For the text-containing cell, return its midpoint in (X, Y) coordinate format. 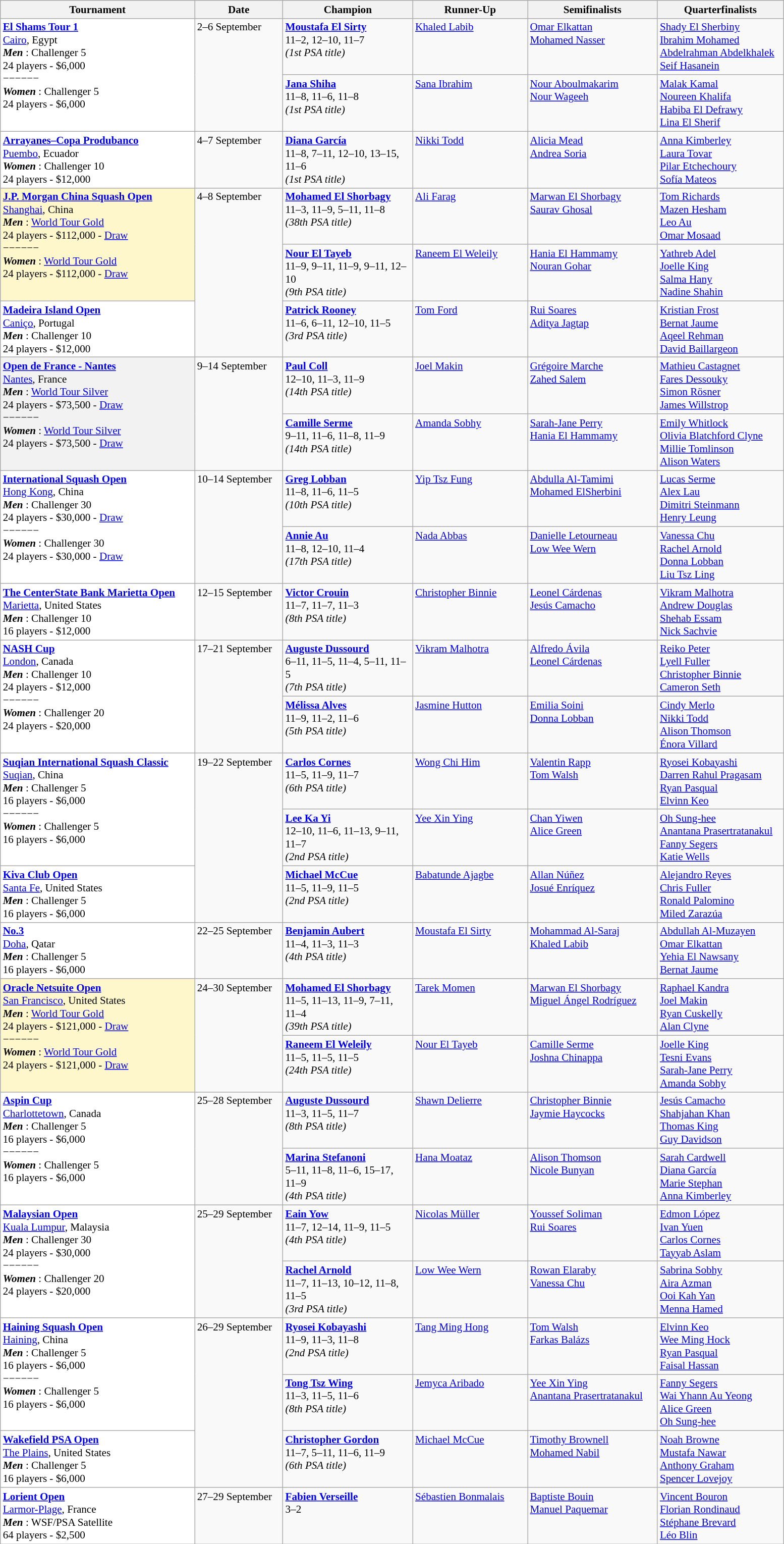
Shawn Delierre (470, 1120)
25–28 September (239, 1148)
Runner-Up (470, 9)
Kiva Club Open Santa Fe, United States Men : Challenger 516 players - $6,000 (98, 894)
Timothy Brownell Mohamed Nabil (592, 1459)
Christopher Binnie Jaymie Haycocks (592, 1120)
Emilia Soini Donna Lobban (592, 725)
Sarah-Jane Perry Hania El Hammamy (592, 442)
Alison Thomson Nicole Bunyan (592, 1177)
Edmon López Ivan Yuen Carlos Cornes Tayyab Aslam (720, 1233)
Diana García11–8, 7–11, 12–10, 13–15, 11–6(1st PSA title) (348, 159)
Yip Tsz Fung (470, 499)
Kristian Frost Bernat Jaume Aqeel Rehman David Baillargeon (720, 329)
Camille Serme Joshna Chinappa (592, 1063)
Vikram Malhotra (470, 668)
Vanessa Chu Rachel Arnold Donna Lobban Liu Tsz Ling (720, 555)
Amanda Sobhy (470, 442)
26–29 September (239, 1403)
Christopher Binnie (470, 612)
Sabrina Sobhy Aira Azman Ooi Kah Yan Menna Hamed (720, 1290)
Joelle King Tesni Evans Sarah-Jane Perry Amanda Sobhy (720, 1063)
19–22 September (239, 837)
Hania El Hammamy Nouran Gohar (592, 273)
Raneem El Weleily (470, 273)
17–21 September (239, 697)
4–7 September (239, 159)
Date (239, 9)
Sarah Cardwell Diana García Marie Stephan Anna Kimberley (720, 1177)
Danielle Letourneau Low Wee Wern (592, 555)
Auguste Dussourd6–11, 11–5, 11–4, 5–11, 11–5(7th PSA title) (348, 668)
Mélissa Alves11–9, 11–2, 11–6(5th PSA title) (348, 725)
Mohammad Al-Saraj Khaled Labib (592, 950)
Wakefield PSA Open The Plains, United States Men : Challenger 516 players - $6,000 (98, 1459)
Raneem El Weleily11–5, 11–5, 11–5(24th PSA title) (348, 1063)
Omar Elkattan Mohamed Nasser (592, 46)
Malaysian Open Kuala Lumpur, Malaysia Men : Challenger 3024 players - $30,000−−−−−− Women : Challenger 2024 players - $20,000 (98, 1261)
Abdullah Al-Muzayen Omar Elkattan Yehia El Nawsany Bernat Jaume (720, 950)
Jemyca Aribado (470, 1403)
Youssef Soliman Rui Soares (592, 1233)
Low Wee Wern (470, 1290)
Patrick Rooney11–6, 6–11, 12–10, 11–5(3rd PSA title) (348, 329)
Noah Browne Mustafa Nawar Anthony Graham Spencer Lovejoy (720, 1459)
Tournament (98, 9)
Moustafa El Sirty (470, 950)
Eain Yow11–7, 12–14, 11–9, 11–5(4th PSA title) (348, 1233)
Vikram Malhotra Andrew Douglas Shehab Essam Nick Sachvie (720, 612)
Aspin Cup Charlottetown, Canada Men : Challenger 516 players - $6,000−−−−−− Women : Challenger 516 players - $6,000 (98, 1148)
No.3 Doha, Qatar Men : Challenger 516 players - $6,000 (98, 950)
Rowan Elaraby Vanessa Chu (592, 1290)
Jana Shiha11–8, 11–6, 11–8(1st PSA title) (348, 103)
Marwan El Shorbagy Saurav Ghosal (592, 216)
Yathreb Adel Joelle King Salma Hany Nadine Shahin (720, 273)
Hana Moataz (470, 1177)
Joel Makin (470, 386)
Champion (348, 9)
Raphael Kandra Joel Makin Ryan Cuskelly Alan Clyne (720, 1007)
Quarterfinalists (720, 9)
Moustafa El Sirty11–2, 12–10, 11–7(1st PSA title) (348, 46)
Vincent Bouron Florian Rondinaud Stéphane Brevard Léo Blin (720, 1516)
Sébastien Bonmalais (470, 1516)
Arrayanes–Copa Produbanco Puembo, Ecuador Women : Challenger 1024 players - $12,000 (98, 159)
Lucas Serme Alex Lau Dimitri Steinmann Henry Leung (720, 499)
Camille Serme9–11, 11–6, 11–8, 11–9(14th PSA title) (348, 442)
Fabien Verseille3–2 (348, 1516)
Tom Walsh Farkas Balázs (592, 1346)
NASH Cup London, Canada Men : Challenger 1024 players - $12,000−−−−−− Women : Challenger 2024 players - $20,000 (98, 697)
The CenterState Bank Marietta Open Marietta, United States Men : Challenger 1016 players - $12,000 (98, 612)
Tarek Momen (470, 1007)
2–6 September (239, 75)
El Shams Tour 1 Cairo, Egypt Men : Challenger 524 players - $6,000−−−−−− Women : Challenger 524 players - $6,000 (98, 75)
Shady El Sherbiny Ibrahim Mohamed Abdelrahman Abdelkhalek Seif Hasanein (720, 46)
Nikki Todd (470, 159)
Alfredo Ávila Leonel Cárdenas (592, 668)
Malak Kamal Noureen Khalifa Habiba El Defrawy Lina El Sherif (720, 103)
Allan Núñez Josué Enríquez (592, 894)
Mohamed El Shorbagy11–5, 11–13, 11–9, 7–11, 11–4(39th PSA title) (348, 1007)
Fanny Segers Wai Yhann Au Yeong Alice Green Oh Sung-hee (720, 1403)
27–29 September (239, 1516)
Greg Lobban11–8, 11–6, 11–5(10th PSA title) (348, 499)
Benjamin Aubert11–4, 11–3, 11–3(4th PSA title) (348, 950)
Jasmine Hutton (470, 725)
Madeira Island Open Caniço, Portugal Men : Challenger 1024 players - $12,000 (98, 329)
Yee Xin Ying (470, 837)
Annie Au11–8, 12–10, 11–4(17th PSA title) (348, 555)
Auguste Dussourd11–3, 11–5, 11–7(8th PSA title) (348, 1120)
Lorient Open Larmor-Plage, France Men : WSF/PSA Satellite64 players - $2,500 (98, 1516)
Lee Ka Yi12–10, 11–6, 11–13, 9–11, 11–7(2nd PSA title) (348, 837)
Baptiste Bouin Manuel Paquemar (592, 1516)
Open de France - Nantes Nantes, France Men : World Tour Silver24 players - $73,500 - Draw−−−−−− Women : World Tour Silver24 players - $73,500 - Draw (98, 414)
Reiko Peter Lyell Fuller Christopher Binnie Cameron Seth (720, 668)
4–8 September (239, 273)
Rui Soares Aditya Jagtap (592, 329)
24–30 September (239, 1035)
Babatunde Ajagbe (470, 894)
Tang Ming Hong (470, 1346)
Alejandro Reyes Chris Fuller Ronald Palomino Miled Zarazúa (720, 894)
Michael McCue (470, 1459)
Ryosei Kobayashi Darren Rahul Pragasam Ryan Pasqual Elvinn Keo (720, 781)
22–25 September (239, 950)
Oh Sung-hee Anantana Prasertratanakul Fanny Segers Katie Wells (720, 837)
Carlos Cornes11–5, 11–9, 11–7(6th PSA title) (348, 781)
Tong Tsz Wing11–3, 11–5, 11–6(8th PSA title) (348, 1403)
Emily Whitlock Olivia Blatchford Clyne Millie Tomlinson Alison Waters (720, 442)
Tom Richards Mazen Hesham Leo Au Omar Mosaad (720, 216)
12–15 September (239, 612)
Nour El Tayeb (470, 1063)
International Squash Open Hong Kong, China Men : Challenger 3024 players - $30,000 - Draw−−−−−− Women : Challenger 3024 players - $30,000 - Draw (98, 527)
25–29 September (239, 1261)
Mathieu Castagnet Fares Dessouky Simon Rösner James Willstrop (720, 386)
Marwan El Shorbagy Miguel Ángel Rodríguez (592, 1007)
Rachel Arnold11–7, 11–13, 10–12, 11–8, 11–5(3rd PSA title) (348, 1290)
Nour Aboulmakarim Nour Wageeh (592, 103)
Jesús Camacho Shahjahan Khan Thomas King Guy Davidson (720, 1120)
Suqian International Squash Classic Suqian, China Men : Challenger 516 players - $6,000−−−−−− Women : Challenger 516 players - $6,000 (98, 809)
Nour El Tayeb11–9, 9–11, 11–9, 9–11, 12–10(9th PSA title) (348, 273)
Cindy Merlo Nikki Todd Alison Thomson Énora Villard (720, 725)
Ali Farag (470, 216)
Wong Chi Him (470, 781)
Chan Yiwen Alice Green (592, 837)
Yee Xin Ying Anantana Prasertratanakul (592, 1403)
Khaled Labib (470, 46)
Ryosei Kobayashi11–9, 11–3, 11–8(2nd PSA title) (348, 1346)
Valentin Rapp Tom Walsh (592, 781)
9–14 September (239, 414)
Leonel Cárdenas Jesús Camacho (592, 612)
Abdulla Al-Tamimi Mohamed ElSherbini (592, 499)
Marina Stefanoni5–11, 11–8, 11–6, 15–17, 11–9(4th PSA title) (348, 1177)
Victor Crouin11–7, 11–7, 11–3(8th PSA title) (348, 612)
Sana Ibrahim (470, 103)
Mohamed El Shorbagy11–3, 11–9, 5–11, 11–8(38th PSA title) (348, 216)
Anna Kimberley Laura Tovar Pilar Etchechoury Sofía Mateos (720, 159)
Elvinn Keo Wee Ming Hock Ryan Pasqual Faisal Hassan (720, 1346)
Grégoire Marche Zahed Salem (592, 386)
Haining Squash Open Haining, China Men : Challenger 516 players - $6,000−−−−−− Women : Challenger 516 players - $6,000 (98, 1374)
Paul Coll12–10, 11–3, 11–9(14th PSA title) (348, 386)
Nicolas Müller (470, 1233)
Christopher Gordon11–7, 5–11, 11–6, 11–9(6th PSA title) (348, 1459)
Alicia Mead Andrea Soria (592, 159)
Michael McCue11–5, 11–9, 11–5(2nd PSA title) (348, 894)
Tom Ford (470, 329)
Semifinalists (592, 9)
10–14 September (239, 527)
Nada Abbas (470, 555)
